For the text-containing cell, return its midpoint in (x, y) coordinate format. 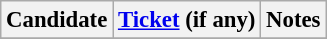
Candidate (57, 20)
Notes (294, 20)
Ticket (if any) (187, 20)
